Identify which cell holds the provided text, then report its (X, Y) central coordinate. 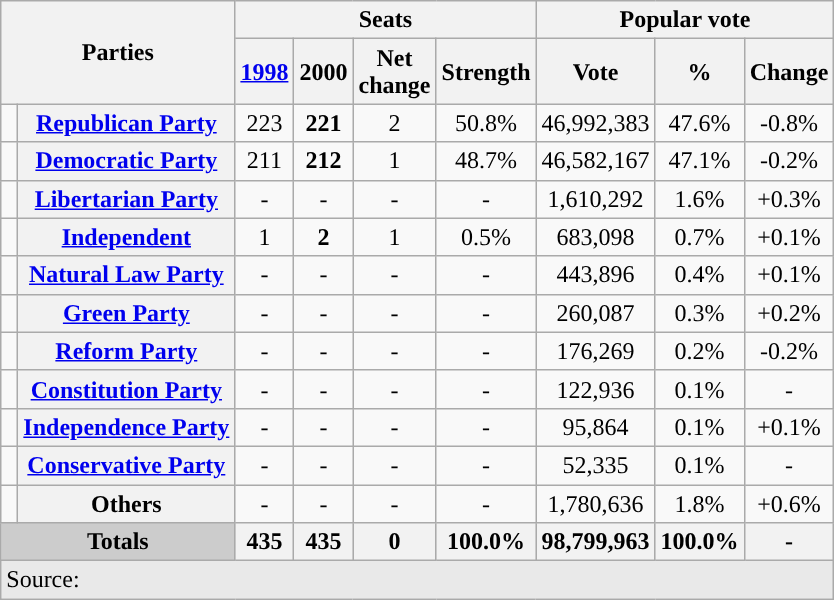
Netchange (394, 72)
Parties (118, 52)
1.8% (700, 503)
Natural Law Party (126, 275)
0 (394, 542)
0.5% (486, 237)
Change (789, 72)
Reform Party (126, 351)
+0.6% (789, 503)
46,992,383 (596, 123)
221 (324, 123)
47.1% (700, 161)
122,936 (596, 389)
2000 (324, 72)
+0.2% (789, 313)
48.7% (486, 161)
-0.8% (789, 123)
Popular vote (685, 20)
Source: (418, 580)
1.6% (700, 199)
176,269 (596, 351)
1,780,636 (596, 503)
50.8% (486, 123)
46,582,167 (596, 161)
95,864 (596, 427)
260,087 (596, 313)
47.6% (700, 123)
0.2% (700, 351)
683,098 (596, 237)
Libertarian Party (126, 199)
0.7% (700, 237)
+0.3% (789, 199)
0.4% (700, 275)
0.3% (700, 313)
1,610,292 (596, 199)
Seats (386, 20)
Democratic Party (126, 161)
223 (264, 123)
1998 (264, 72)
% (700, 72)
Strength (486, 72)
Independence Party (126, 427)
Republican Party (126, 123)
212 (324, 161)
211 (264, 161)
Others (126, 503)
443,896 (596, 275)
Constitution Party (126, 389)
Independent (126, 237)
Green Party (126, 313)
Totals (118, 542)
Conservative Party (126, 465)
98,799,963 (596, 542)
Vote (596, 72)
52,335 (596, 465)
